Provide the [x, y] coordinate of the cell's center where the given text is located.  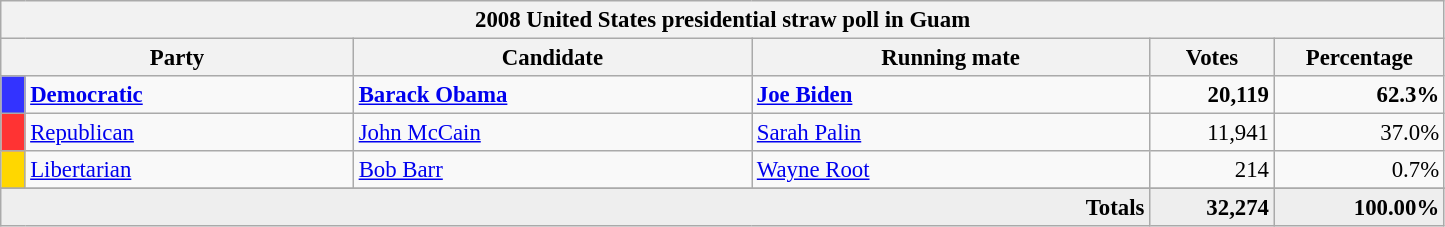
Votes [1212, 58]
Party [178, 58]
Libertarian [189, 170]
Republican [189, 133]
Sarah Palin [951, 133]
37.0% [1359, 133]
214 [1212, 170]
Candidate [552, 58]
11,941 [1212, 133]
2008 United States presidential straw poll in Guam [723, 20]
Percentage [1359, 58]
Barack Obama [552, 95]
0.7% [1359, 170]
Joe Biden [951, 95]
62.3% [1359, 95]
20,119 [1212, 95]
Bob Barr [552, 170]
John McCain [552, 133]
Running mate [951, 58]
100.00% [1359, 208]
Democratic [189, 95]
Totals [576, 208]
Wayne Root [951, 170]
32,274 [1212, 208]
